Return (x, y) of the center of cell containing provided text 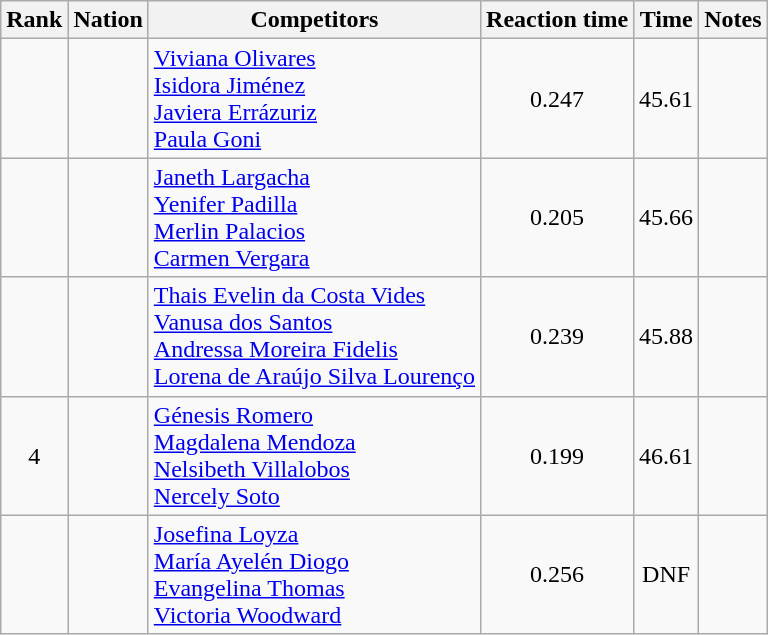
0.199 (558, 456)
45.66 (666, 218)
Viviana OlivaresIsidora JiménezJaviera ErrázurizPaula Goni (314, 98)
Competitors (314, 20)
45.88 (666, 336)
0.247 (558, 98)
Thais Evelin da Costa VidesVanusa dos SantosAndressa Moreira FidelisLorena de Araújo Silva Lourenço (314, 336)
Josefina LoyzaMaría Ayelén DiogoEvangelina ThomasVictoria Woodward (314, 574)
DNF (666, 574)
45.61 (666, 98)
Génesis RomeroMagdalena MendozaNelsibeth VillalobosNercely Soto (314, 456)
Notes (733, 20)
Time (666, 20)
4 (34, 456)
Reaction time (558, 20)
Janeth LargachaYenifer PadillaMerlin PalaciosCarmen Vergara (314, 218)
Nation (108, 20)
0.239 (558, 336)
0.256 (558, 574)
0.205 (558, 218)
Rank (34, 20)
46.61 (666, 456)
